Search for the cell housing the specified text and yield its [X, Y] center coordinate. 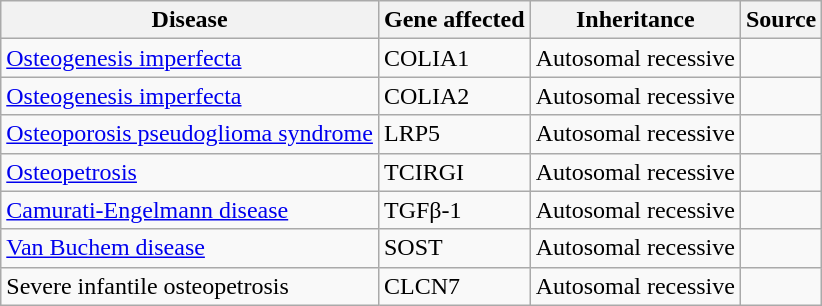
Disease [190, 20]
Van Buchem disease [190, 248]
Osteoporosis pseudoglioma syndrome [190, 134]
COLIA1 [454, 58]
Severe infantile osteopetrosis [190, 286]
SOST [454, 248]
Inheritance [635, 20]
Source [780, 20]
TGFβ-1 [454, 210]
Osteopetrosis [190, 172]
CLCN7 [454, 286]
COLIA2 [454, 96]
Gene affected [454, 20]
Camurati-Engelmann disease [190, 210]
TCIRGI [454, 172]
LRP5 [454, 134]
